Provide the (X, Y) coordinate of the cell's center where the given text is located.  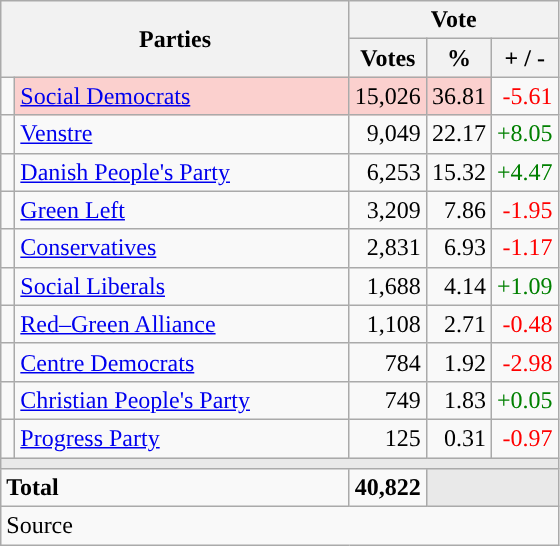
Vote (454, 20)
4.14 (458, 286)
-0.48 (524, 324)
-0.97 (524, 438)
Green Left (182, 210)
% (458, 58)
Centre Democrats (182, 362)
2,831 (388, 248)
Votes (388, 58)
749 (388, 400)
15,026 (388, 96)
Red–Green Alliance (182, 324)
Parties (176, 39)
Conservatives (182, 248)
-2.98 (524, 362)
Venstre (182, 134)
22.17 (458, 134)
Progress Party (182, 438)
1.92 (458, 362)
-1.95 (524, 210)
784 (388, 362)
6,253 (388, 172)
15.32 (458, 172)
+4.47 (524, 172)
3,209 (388, 210)
Source (280, 526)
+8.05 (524, 134)
1.83 (458, 400)
40,822 (388, 488)
Social Liberals (182, 286)
125 (388, 438)
-5.61 (524, 96)
0.31 (458, 438)
+0.05 (524, 400)
-1.17 (524, 248)
36.81 (458, 96)
Danish People's Party (182, 172)
+1.09 (524, 286)
6.93 (458, 248)
2.71 (458, 324)
1,688 (388, 286)
Total (176, 488)
+ / - (524, 58)
7.86 (458, 210)
Social Democrats (182, 96)
1,108 (388, 324)
9,049 (388, 134)
Christian People's Party (182, 400)
